Detect which cell encompasses the target text, then output its (x, y) center coordinate. 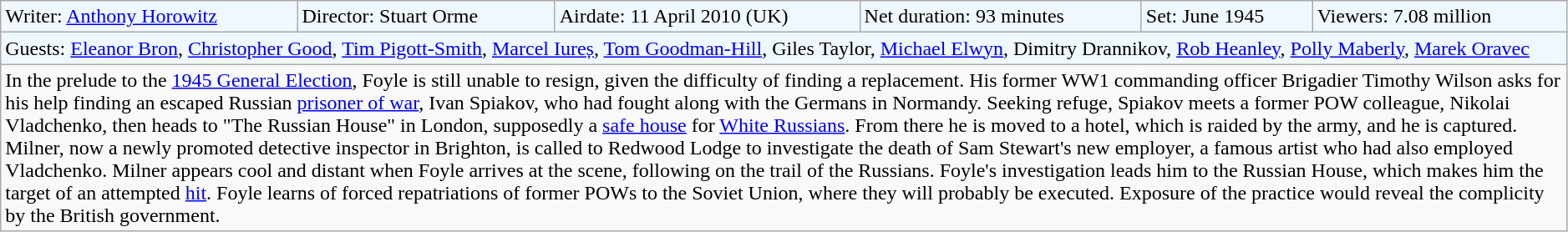
Set: June 1945 (1226, 17)
Writer: Anthony Horowitz (149, 17)
Net duration: 93 minutes (1001, 17)
Director: Stuart Orme (426, 17)
Airdate: 11 April 2010 (UK) (707, 17)
Viewers: 7.08 million (1440, 17)
